Output the [x, y] coordinate of the center of the cell containing the given text.  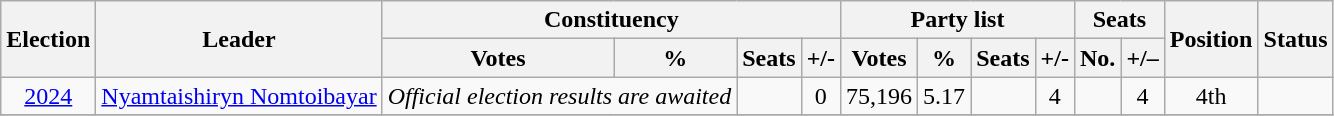
Position [1211, 39]
Constituency [611, 20]
4th [1211, 96]
Leader [239, 39]
Official election results are awaited [560, 96]
2024 [48, 96]
5.17 [944, 96]
+/– [1142, 58]
Status [1296, 39]
Party list [958, 20]
Nyamtaishiryn Nomtoibayar [239, 96]
75,196 [880, 96]
Election [48, 39]
0 [820, 96]
No. [1097, 58]
